Extract the (X, Y) coordinate from the center of the cell holding the provided text.  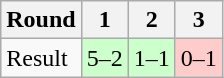
1 (104, 20)
2 (152, 20)
5–2 (104, 58)
Result (41, 58)
Round (41, 20)
0–1 (198, 58)
1–1 (152, 58)
3 (198, 20)
